For the text-containing cell, return its midpoint in (X, Y) coordinate format. 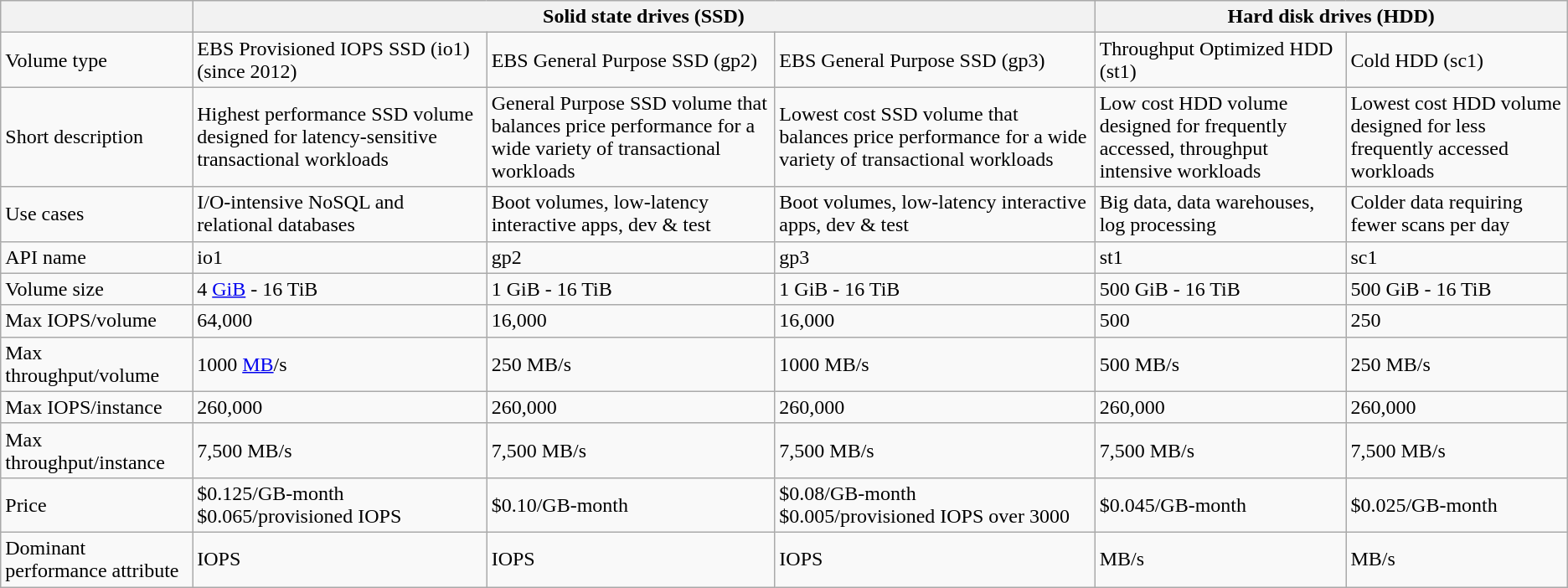
500 MB/s (1220, 364)
4 GiB - 16 TiB (340, 289)
io1 (340, 257)
EBS Provisioned IOPS SSD (io1) (since 2012) (340, 60)
Low cost HDD volume designed for frequently accessed, throughput intensive workloads (1220, 137)
I/O-intensive NoSQL and relational databases (340, 214)
EBS General Purpose SSD (gp3) (935, 60)
Solid state drives (SSD) (643, 17)
Short description (97, 137)
Price (97, 504)
$0.025/GB-month (1457, 504)
Cold HDD (sc1) (1457, 60)
gp3 (935, 257)
gp2 (631, 257)
$0.08/GB-month$0.005/provisioned IOPS over 3000 (935, 504)
Volume size (97, 289)
$0.045/GB-month (1220, 504)
Max throughput/volume (97, 364)
Lowest cost HDD volume designed for less frequently accessed workloads (1457, 137)
Max IOPS/volume (97, 321)
st1 (1220, 257)
Use cases (97, 214)
Max IOPS/instance (97, 407)
Hard disk drives (HDD) (1331, 17)
Highest performance SSD volume designed for latency-sensitive transactional workloads (340, 137)
500 (1220, 321)
Max throughput/instance (97, 451)
Lowest cost SSD volume that balances price performance for a wide variety of transactional workloads (935, 137)
Big data, data warehouses, log processing (1220, 214)
API name (97, 257)
64,000 (340, 321)
$0.10/GB-month (631, 504)
sc1 (1457, 257)
Volume type (97, 60)
Colder data requiring fewer scans per day (1457, 214)
EBS General Purpose SSD (gp2) (631, 60)
Throughput Optimized HDD (st1) (1220, 60)
Dominant performance attribute (97, 560)
250 (1457, 321)
General Purpose SSD volume that balances price performance for a wide variety of transactional workloads (631, 137)
$0.125/GB-month$0.065/provisioned IOPS (340, 504)
